Provide the (X, Y) coordinate of the cell's center where the given text is located.  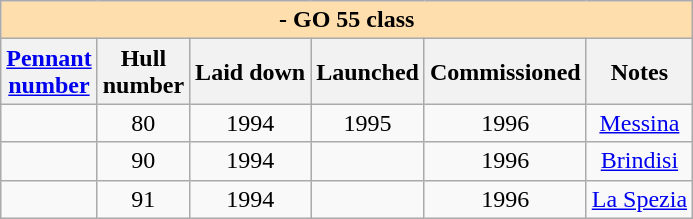
90 (143, 161)
Pennantnumber (49, 72)
Brindisi (639, 161)
1995 (368, 123)
80 (143, 123)
Notes (639, 72)
La Spezia (639, 199)
- GO 55 class (347, 20)
Messina (639, 123)
Hullnumber (143, 72)
Launched (368, 72)
Commissioned (505, 72)
Laid down (250, 72)
91 (143, 199)
